For the text-containing cell, return its midpoint in [X, Y] coordinate format. 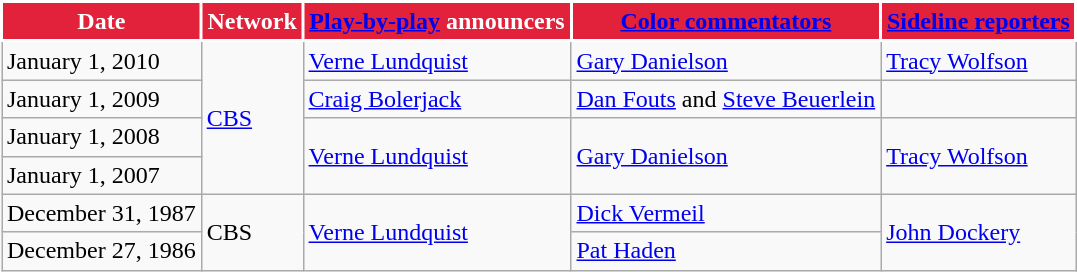
Craig Bolerjack [437, 99]
January 1, 2007 [102, 175]
December 27, 1986 [102, 251]
Sideline reporters [978, 22]
John Dockery [978, 232]
Date [102, 22]
Network [252, 22]
Play-by-play announcers [437, 22]
December 31, 1987 [102, 213]
January 1, 2009 [102, 99]
Dick Vermeil [726, 213]
Dan Fouts and Steve Beuerlein [726, 99]
January 1, 2010 [102, 60]
Pat Haden [726, 251]
January 1, 2008 [102, 137]
Color commentators [726, 22]
